Detect which cell encompasses the target text, then output its [X, Y] center coordinate. 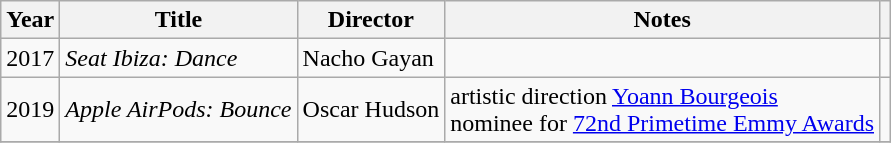
artistic direction Yoann Bourgeoisnominee for 72nd Primetime Emmy Awards [662, 110]
Year [30, 20]
Oscar Hudson [371, 110]
Director [371, 20]
Apple AirPods: Bounce [178, 110]
Seat Ibiza: Dance [178, 58]
Title [178, 20]
2017 [30, 58]
2019 [30, 110]
Nacho Gayan [371, 58]
Notes [662, 20]
